Detect which cell encompasses the target text, then output its [X, Y] center coordinate. 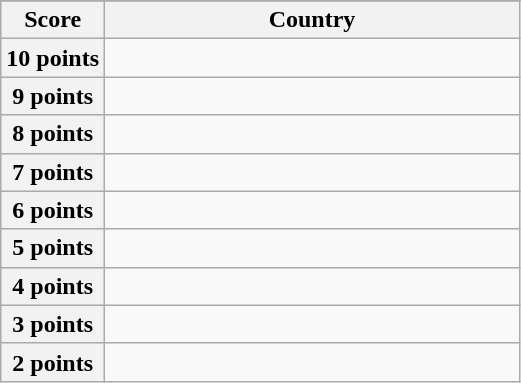
4 points [53, 286]
2 points [53, 362]
6 points [53, 210]
7 points [53, 172]
10 points [53, 58]
9 points [53, 96]
Score [53, 20]
3 points [53, 324]
Country [312, 20]
5 points [53, 248]
8 points [53, 134]
